Identify which cell holds the provided text, then report its [X, Y] central coordinate. 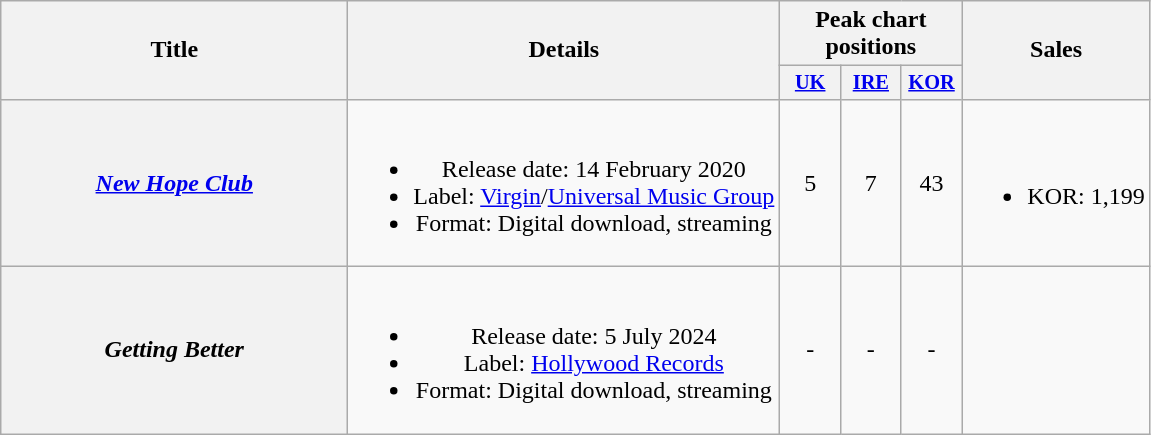
KOR: 1,199 [1056, 182]
Title [174, 50]
Release date: 14 February 2020Label: Virgin/Universal Music GroupFormat: Digital download, streaming [564, 182]
Details [564, 50]
43 [932, 182]
IRE [872, 83]
KOR [932, 83]
Release date: 5 July 2024Label: Hollywood RecordsFormat: Digital download, streaming [564, 350]
Getting Better [174, 350]
Peak chart positions [871, 34]
Sales [1056, 50]
5 [810, 182]
New Hope Club [174, 182]
UK [810, 83]
7 [872, 182]
